For the text-containing cell, return its midpoint in (x, y) coordinate format. 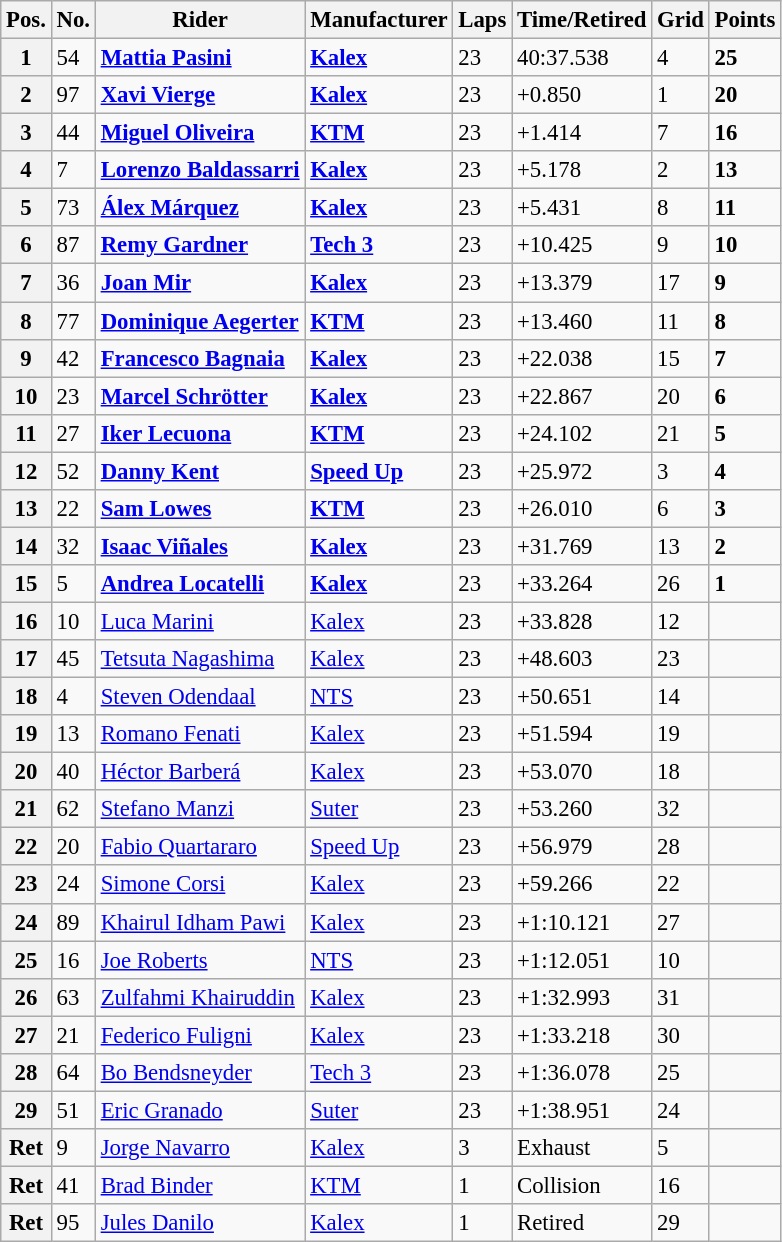
+51.594 (582, 734)
31 (680, 997)
36 (73, 283)
+1.414 (582, 133)
+33.828 (582, 621)
Bo Bendsneyder (200, 1073)
Fabio Quartararo (200, 847)
Retired (582, 1223)
Collision (582, 1185)
Stefano Manzi (200, 809)
51 (73, 1110)
+31.769 (582, 546)
+13.379 (582, 283)
30 (680, 1035)
Joe Roberts (200, 960)
63 (73, 997)
40 (73, 772)
89 (73, 922)
+10.425 (582, 245)
+48.603 (582, 659)
Remy Gardner (200, 245)
Grid (680, 20)
95 (73, 1223)
Isaac Viñales (200, 546)
+1:32.993 (582, 997)
Jorge Navarro (200, 1148)
97 (73, 95)
Brad Binder (200, 1185)
+53.070 (582, 772)
87 (73, 245)
Jules Danilo (200, 1223)
+13.460 (582, 321)
Points (744, 20)
Luca Marini (200, 621)
Romano Fenati (200, 734)
73 (73, 208)
45 (73, 659)
Álex Márquez (200, 208)
+5.431 (582, 208)
+1:38.951 (582, 1110)
+53.260 (582, 809)
Xavi Vierge (200, 95)
52 (73, 471)
+0.850 (582, 95)
+22.038 (582, 358)
+24.102 (582, 433)
Dominique Aegerter (200, 321)
Tetsuta Nagashima (200, 659)
+33.264 (582, 584)
Miguel Oliveira (200, 133)
+5.178 (582, 170)
62 (73, 809)
Joan Mir (200, 283)
+56.979 (582, 847)
+59.266 (582, 885)
Danny Kent (200, 471)
40:37.538 (582, 58)
Time/Retired (582, 20)
Manufacturer (379, 20)
Lorenzo Baldassarri (200, 170)
Simone Corsi (200, 885)
Pos. (26, 20)
Exhaust (582, 1148)
Andrea Locatelli (200, 584)
Marcel Schrötter (200, 396)
44 (73, 133)
+1:33.218 (582, 1035)
Zulfahmi Khairuddin (200, 997)
+1:12.051 (582, 960)
64 (73, 1073)
42 (73, 358)
77 (73, 321)
Sam Lowes (200, 509)
No. (73, 20)
+22.867 (582, 396)
+25.972 (582, 471)
+1:36.078 (582, 1073)
Mattia Pasini (200, 58)
Eric Granado (200, 1110)
Francesco Bagnaia (200, 358)
54 (73, 58)
Khairul Idham Pawi (200, 922)
+1:10.121 (582, 922)
Steven Odendaal (200, 697)
Rider (200, 20)
+26.010 (582, 509)
Laps (482, 20)
Federico Fuligni (200, 1035)
Iker Lecuona (200, 433)
+50.651 (582, 697)
41 (73, 1185)
Héctor Barberá (200, 772)
